Extract the [X, Y] coordinate from the center of the cell holding the provided text.  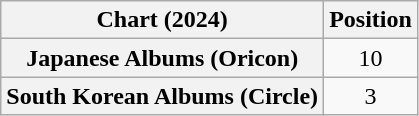
Japanese Albums (Oricon) [162, 58]
3 [371, 96]
10 [371, 58]
Chart (2024) [162, 20]
South Korean Albums (Circle) [162, 96]
Position [371, 20]
